Identify which cell holds the provided text, then report its (x, y) central coordinate. 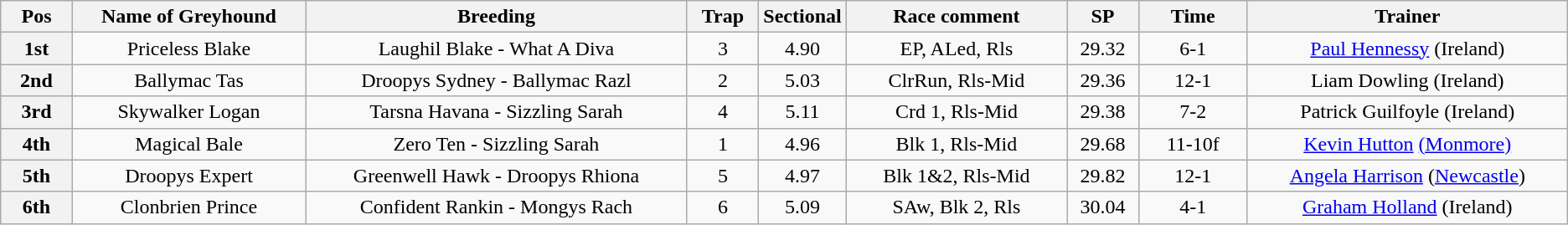
Droopys Sydney - Ballymac Razl (496, 80)
Tarsna Havana - Sizzling Sarah (496, 112)
Droopys Expert (189, 176)
Zero Ten - Sizzling Sarah (496, 144)
29.36 (1103, 80)
Angela Harrison (Newcastle) (1407, 176)
5.11 (802, 112)
4-1 (1193, 207)
6-1 (1193, 49)
2nd (37, 80)
Clonbrien Prince (189, 207)
SP (1103, 17)
6 (723, 207)
Name of Greyhound (189, 17)
Sectional (802, 17)
Ballymac Tas (189, 80)
Skywalker Logan (189, 112)
4.90 (802, 49)
Pos (37, 17)
Kevin Hutton (Monmore) (1407, 144)
Patrick Guilfoyle (Ireland) (1407, 112)
4.96 (802, 144)
5th (37, 176)
SAw, Blk 2, Rls (957, 207)
Trainer (1407, 17)
3 (723, 49)
5.09 (802, 207)
Paul Hennessy (Ireland) (1407, 49)
Blk 1&2, Rls-Mid (957, 176)
Magical Bale (189, 144)
29.38 (1103, 112)
5 (723, 176)
4.97 (802, 176)
Greenwell Hawk - Droopys Rhiona (496, 176)
Crd 1, Rls-Mid (957, 112)
11-10f (1193, 144)
3rd (37, 112)
Blk 1, Rls-Mid (957, 144)
1 (723, 144)
EP, ALed, Rls (957, 49)
7-2 (1193, 112)
4 (723, 112)
Breeding (496, 17)
Laughil Blake - What A Diva (496, 49)
Confident Rankin - Mongys Rach (496, 207)
Liam Dowling (Ireland) (1407, 80)
5.03 (802, 80)
6th (37, 207)
29.32 (1103, 49)
4th (37, 144)
2 (723, 80)
1st (37, 49)
30.04 (1103, 207)
Race comment (957, 17)
Trap (723, 17)
29.82 (1103, 176)
Time (1193, 17)
ClrRun, Rls-Mid (957, 80)
29.68 (1103, 144)
Graham Holland (Ireland) (1407, 207)
Priceless Blake (189, 49)
